Output the (X, Y) coordinate of the center of the cell containing the given text.  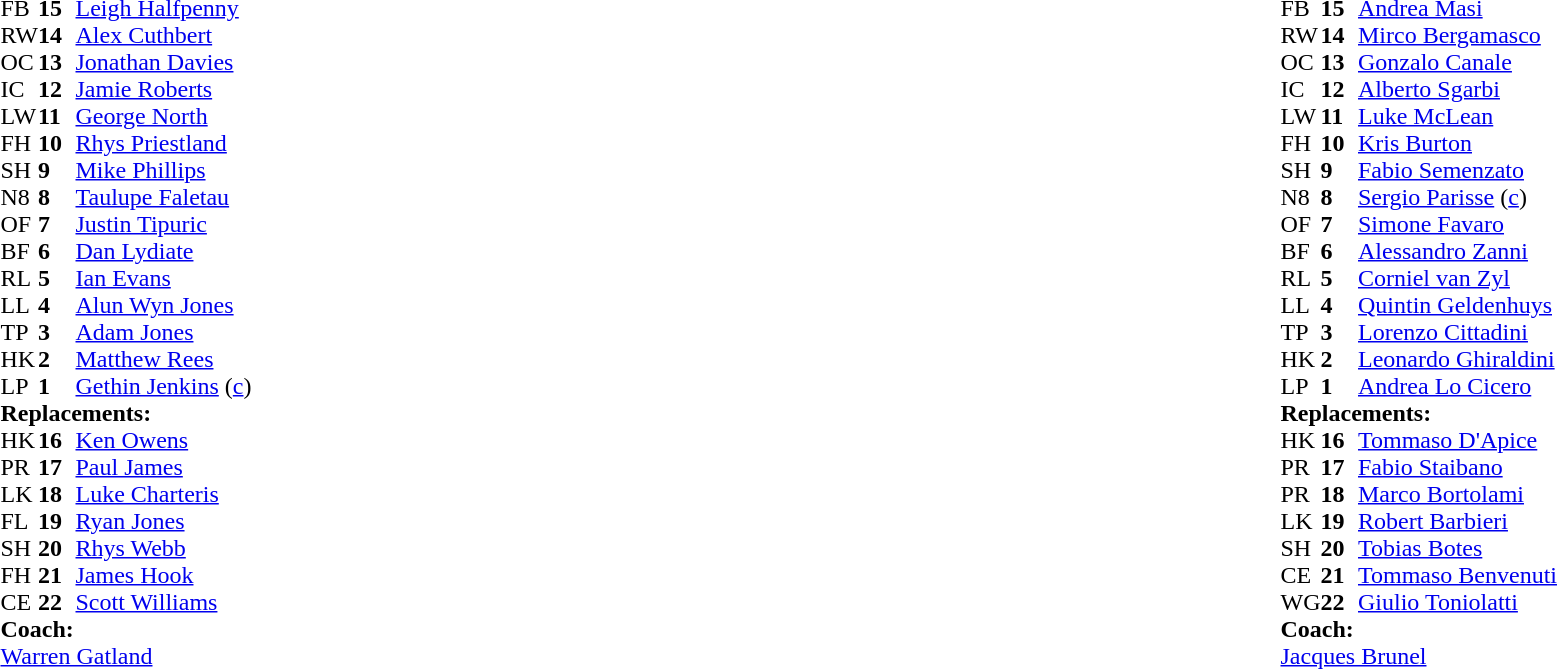
Fabio Staibano (1458, 468)
George North (164, 116)
Tommaso Benvenuti (1458, 576)
Robert Barbieri (1458, 522)
Gethin Jenkins (c) (164, 386)
Alex Cuthbert (164, 36)
Andrea Lo Cicero (1458, 386)
Ryan Jones (164, 522)
Sergio Parisse (c) (1458, 198)
Luke Charteris (164, 494)
Ian Evans (164, 278)
Fabio Semenzato (1458, 170)
Alessandro Zanni (1458, 252)
Tommaso D'Apice (1458, 440)
Luke McLean (1458, 116)
Taulupe Faletau (164, 198)
Justin Tipuric (164, 224)
Giulio Toniolatti (1458, 602)
Adam Jones (164, 332)
Mirco Bergamasco (1458, 36)
Alberto Sgarbi (1458, 90)
Rhys Priestland (164, 144)
Jacques Brunel (1419, 656)
Gonzalo Canale (1458, 62)
WG (1301, 602)
Marco Bortolami (1458, 494)
Rhys Webb (164, 548)
Mike Phillips (164, 170)
Leonardo Ghiraldini (1458, 360)
Alun Wyn Jones (164, 306)
Ken Owens (164, 440)
Tobias Botes (1458, 548)
FL (19, 522)
Jamie Roberts (164, 90)
Warren Gatland (126, 656)
Lorenzo Cittadini (1458, 332)
James Hook (164, 576)
Scott Williams (164, 602)
Paul James (164, 468)
Simone Favaro (1458, 224)
Quintin Geldenhuys (1458, 306)
Jonathan Davies (164, 62)
Dan Lydiate (164, 252)
Corniel van Zyl (1458, 278)
Matthew Rees (164, 360)
Kris Burton (1458, 144)
